Search for the cell housing the specified text and yield its [x, y] center coordinate. 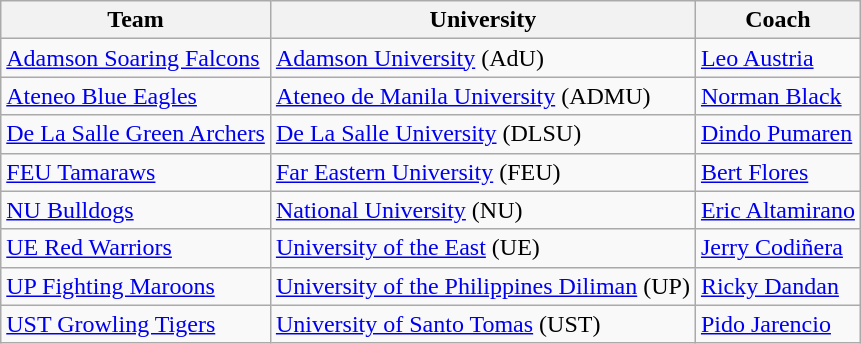
University [482, 20]
University of the Philippines Diliman (UP) [482, 286]
De La Salle University (DLSU) [482, 134]
De La Salle Green Archers [136, 134]
Adamson Soaring Falcons [136, 58]
Ateneo de Manila University (ADMU) [482, 96]
Adamson University (AdU) [482, 58]
Eric Altamirano [778, 210]
UST Growling Tigers [136, 324]
Ricky Dandan [778, 286]
University of the East (UE) [482, 248]
Ateneo Blue Eagles [136, 96]
University of Santo Tomas (UST) [482, 324]
Far Eastern University (FEU) [482, 172]
Team [136, 20]
Dindo Pumaren [778, 134]
FEU Tamaraws [136, 172]
NU Bulldogs [136, 210]
Leo Austria [778, 58]
Norman Black [778, 96]
Jerry Codiñera [778, 248]
UP Fighting Maroons [136, 286]
UE Red Warriors [136, 248]
Bert Flores [778, 172]
National University (NU) [482, 210]
Coach [778, 20]
Pido Jarencio [778, 324]
